Search for the cell housing the specified text and yield its (x, y) center coordinate. 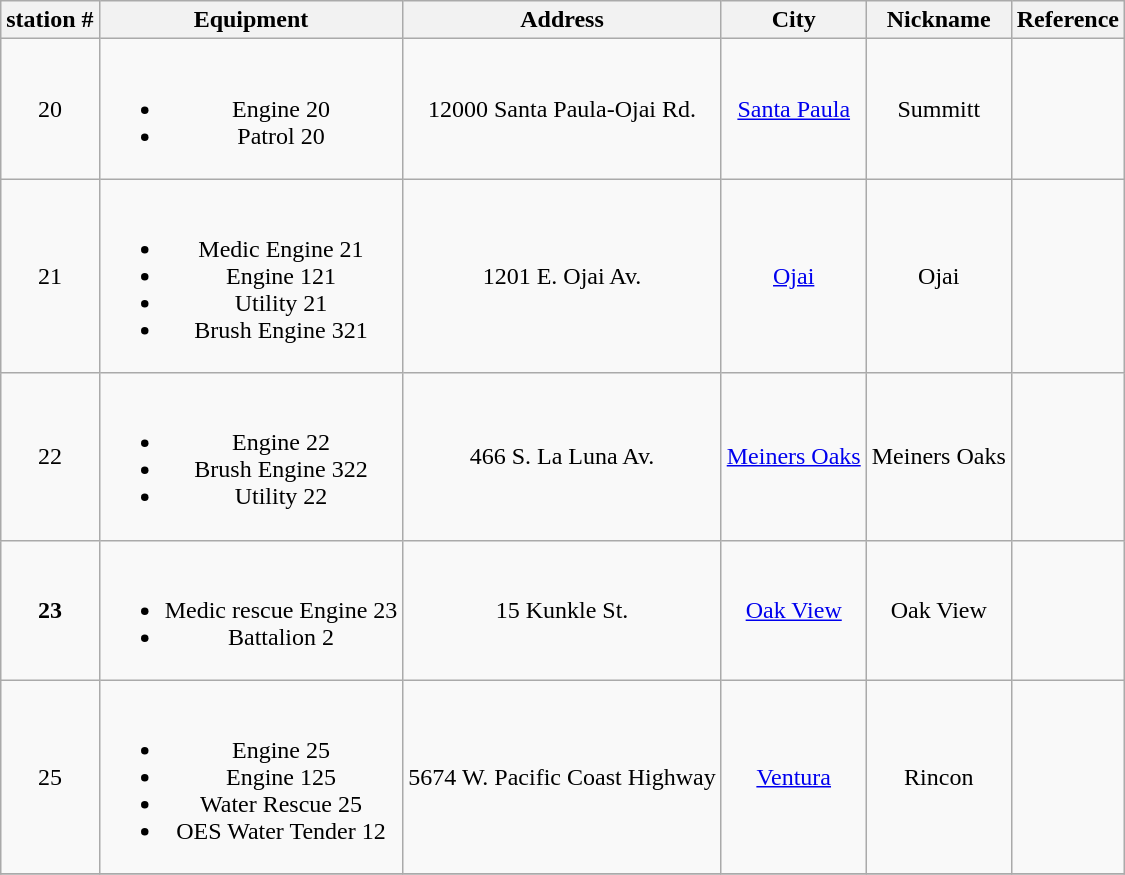
1201 E. Ojai Av. (562, 276)
Medic rescue Engine 23Battalion 2 (251, 610)
Engine 20Patrol 20 (251, 109)
12000 Santa Paula-Ojai Rd. (562, 109)
Nickname (938, 20)
15 Kunkle St. (562, 610)
Reference (1068, 20)
Rincon (938, 777)
Summitt (938, 109)
Ventura (794, 777)
City (794, 20)
5674 W. Pacific Coast Highway (562, 777)
20 (50, 109)
Santa Paula (794, 109)
Equipment (251, 20)
Address (562, 20)
22 (50, 456)
23 (50, 610)
466 S. La Luna Av. (562, 456)
Engine 22Brush Engine 322Utility 22 (251, 456)
25 (50, 777)
21 (50, 276)
Engine 25Engine 125Water Rescue 25OES Water Tender 12 (251, 777)
Medic Engine 21Engine 121Utility 21Brush Engine 321 (251, 276)
station # (50, 20)
